Determine the [x, y] coordinate at the center of the cell enclosing the given text.  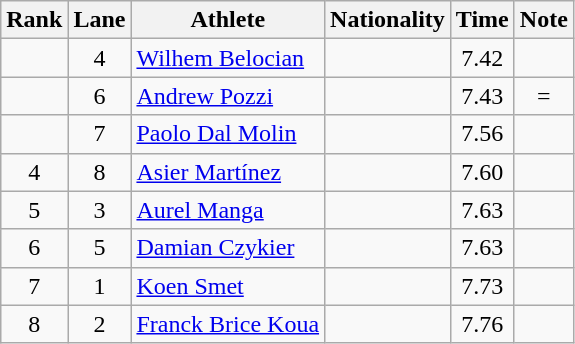
7.76 [482, 324]
Andrew Pozzi [228, 96]
7.60 [482, 172]
Athlete [228, 20]
Wilhem Belocian [228, 58]
Aurel Manga [228, 210]
Franck Brice Koua [228, 324]
7.42 [482, 58]
3 [100, 210]
7.43 [482, 96]
Nationality [388, 20]
Paolo Dal Molin [228, 134]
7.56 [482, 134]
Koen Smet [228, 286]
2 [100, 324]
= [544, 96]
Asier Martínez [228, 172]
Time [482, 20]
Note [544, 20]
Rank [34, 20]
1 [100, 286]
Damian Czykier [228, 248]
7.73 [482, 286]
Lane [100, 20]
